Return the [x, y] coordinate for the center point of the cell that contains the specified text.  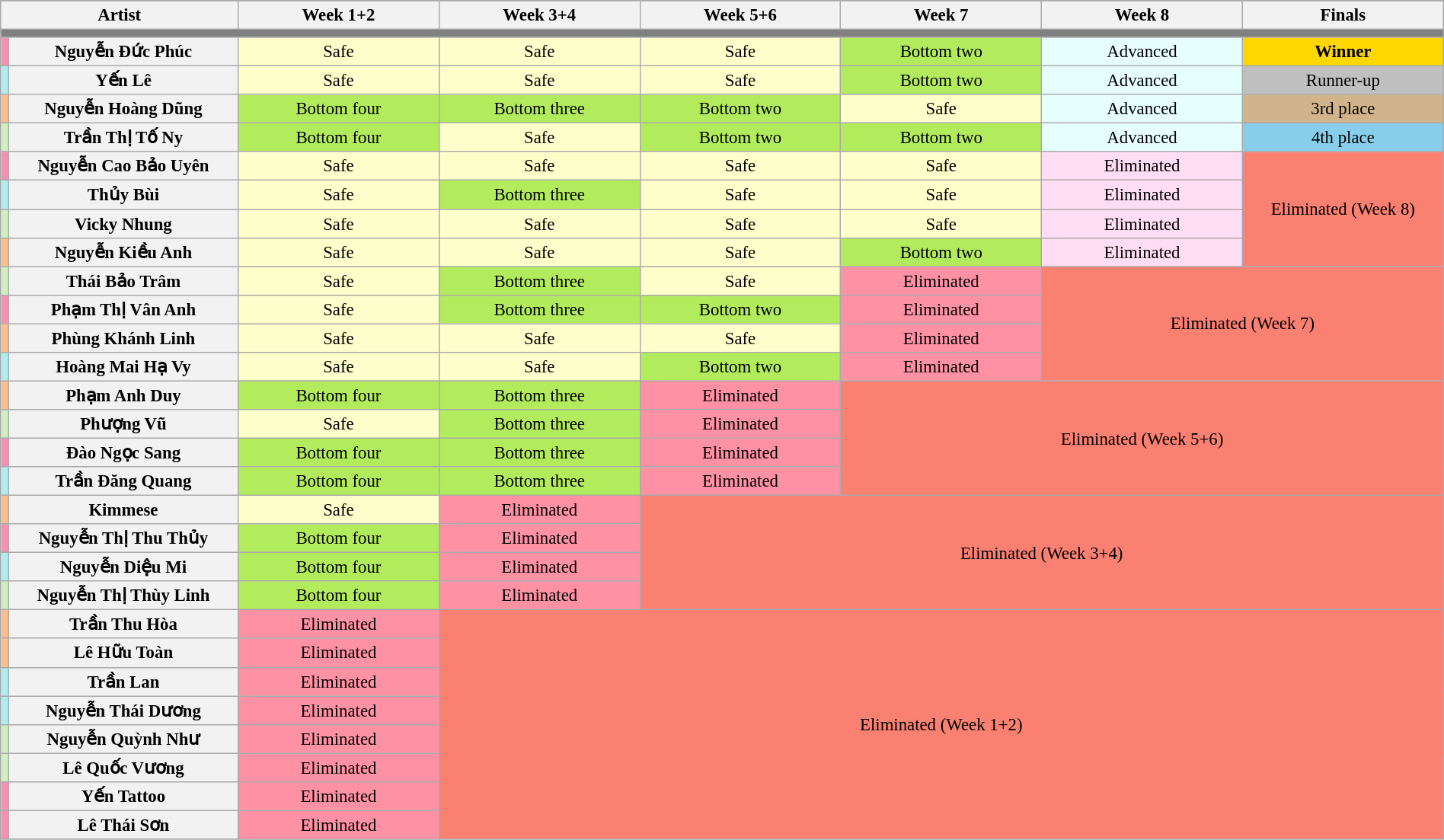
Eliminated (Week 7) [1243, 324]
Eliminated (Week 3+4) [1042, 553]
Yến Tattoo [123, 797]
Nguyễn Hoàng Dũng [123, 109]
Winner [1343, 52]
Phạm Anh Duy [123, 395]
Nguyễn Diệu Mi [123, 567]
Nguyễn Thái Dương [123, 711]
Lê Thái Sơn [123, 825]
Vicky Nhung [123, 224]
Phạm Thị Vân Anh [123, 309]
Trần Thị Tố Ny [123, 138]
Lê Quốc Vương [123, 768]
3rd place [1343, 109]
Hoàng Mai Hạ Vy [123, 367]
4th place [1343, 138]
Week 5+6 [740, 15]
Trần Thu Hòa [123, 624]
Lê Hữu Toàn [123, 653]
Yến Lê [123, 81]
Artist [120, 15]
Đào Ngọc Sang [123, 452]
Thái Bảo Trâm [123, 281]
Phượng Vũ [123, 424]
Trần Lan [123, 682]
Week 1+2 [339, 15]
Nguyễn Kiều Anh [123, 252]
Week 8 [1142, 15]
Nguyễn Cao Bảo Uyên [123, 167]
Nguyễn Đức Phúc [123, 52]
Finals [1343, 15]
Nguyễn Quỳnh Như [123, 739]
Nguyễn Thị Thu Thủy [123, 538]
Nguyễn Thị Thùy Linh [123, 596]
Eliminated (Week 5+6) [1142, 438]
Kimmese [123, 510]
Runner-up [1343, 81]
Thủy Bùi [123, 195]
Eliminated (Week 8) [1343, 209]
Week 7 [941, 15]
Eliminated (Week 1+2) [941, 725]
Phùng Khánh Linh [123, 338]
Week 3+4 [539, 15]
Trần Đăng Quang [123, 481]
